Search for the cell housing the specified text and yield its (x, y) center coordinate. 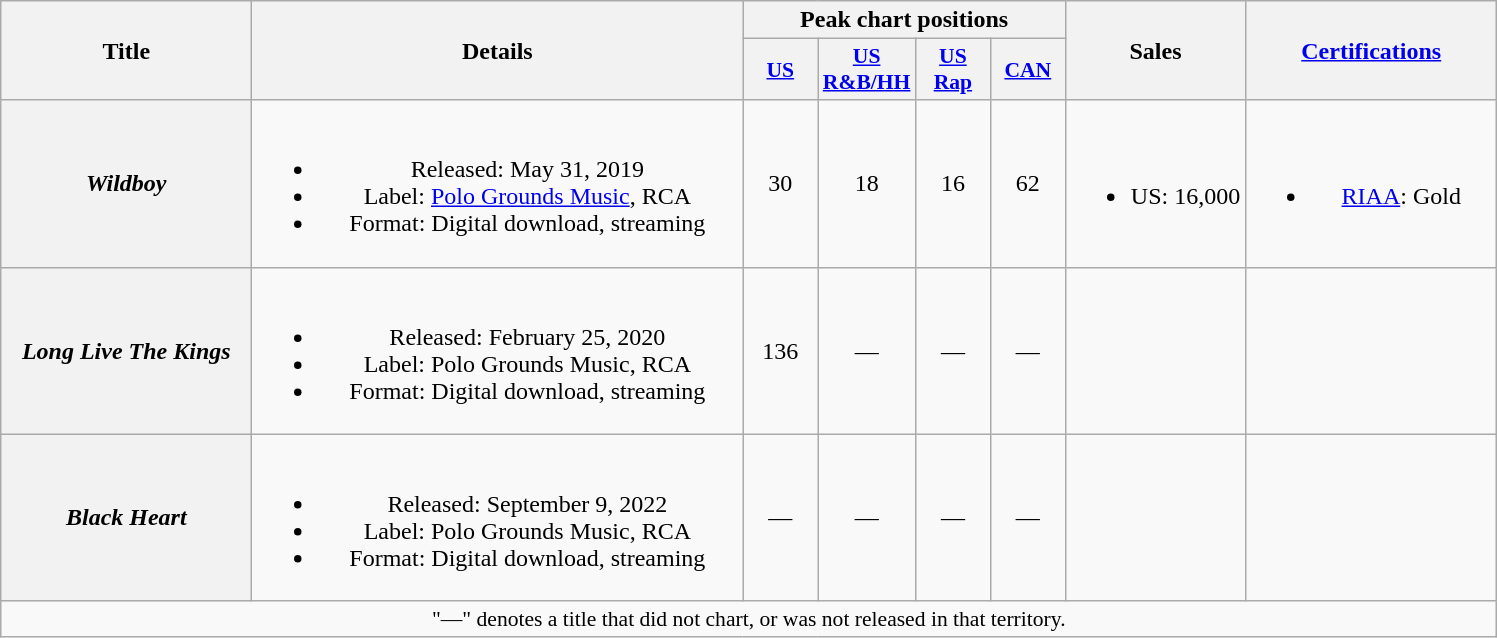
136 (780, 350)
18 (867, 184)
USR&B/HH (867, 70)
30 (780, 184)
Released: February 25, 2020Label: Polo Grounds Music, RCAFormat: Digital download, streaming (498, 350)
Released: September 9, 2022Label: Polo Grounds Music, RCAFormat: Digital download, streaming (498, 518)
Title (126, 50)
Wildboy (126, 184)
Peak chart positions (904, 20)
RIAA: Gold (1372, 184)
US (780, 70)
"—" denotes a title that did not chart, or was not released in that territory. (749, 619)
US: 16,000 (1155, 184)
Sales (1155, 50)
USRap (952, 70)
Details (498, 50)
CAN (1028, 70)
Released: May 31, 2019Label: Polo Grounds Music, RCAFormat: Digital download, streaming (498, 184)
16 (952, 184)
62 (1028, 184)
Black Heart (126, 518)
Long Live The Kings (126, 350)
Certifications (1372, 50)
